Find where the given text appears and provide that cell's center as [x, y] coordinate. 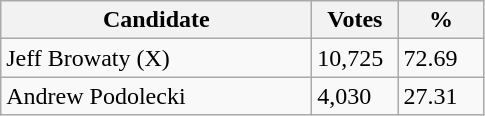
4,030 [355, 96]
% [441, 20]
72.69 [441, 58]
Votes [355, 20]
10,725 [355, 58]
Jeff Browaty (X) [156, 58]
Andrew Podolecki [156, 96]
27.31 [441, 96]
Candidate [156, 20]
